Find where the given text appears and provide that cell's center as [x, y] coordinate. 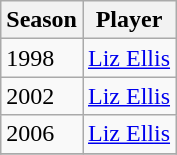
Season [42, 20]
Player [128, 20]
2006 [42, 134]
2002 [42, 96]
1998 [42, 58]
